Pinpoint the cell where the given text exists, returning its [x, y] midpoint coordinate. 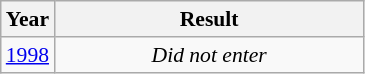
Did not enter [209, 55]
1998 [28, 55]
Result [209, 19]
Year [28, 19]
